Capture the cell that displays the provided text and extract its [x, y] central coordinate. 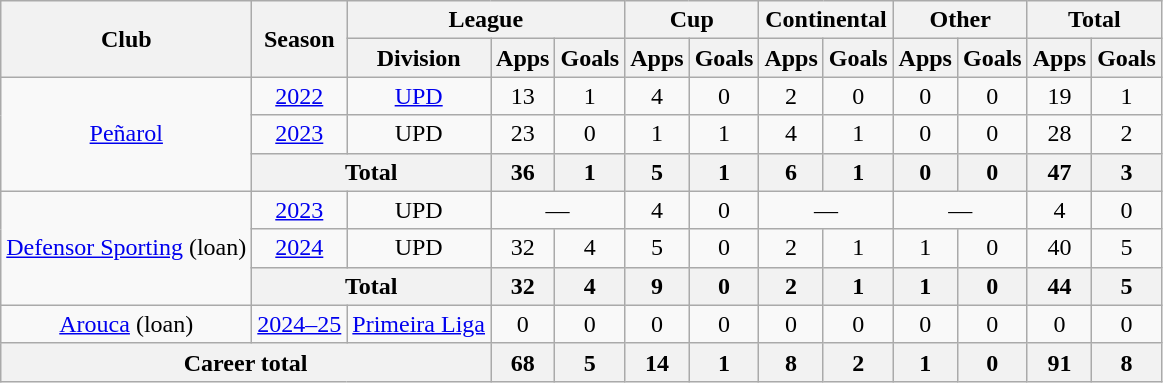
13 [523, 96]
40 [1059, 248]
League [486, 20]
28 [1059, 134]
Peñarol [126, 134]
Arouca (loan) [126, 324]
47 [1059, 172]
9 [657, 286]
2024 [300, 248]
23 [523, 134]
68 [523, 362]
Club [126, 39]
19 [1059, 96]
Career total [246, 362]
Other [960, 20]
2022 [300, 96]
3 [1127, 172]
36 [523, 172]
Continental [826, 20]
14 [657, 362]
Season [300, 39]
Division [419, 58]
6 [791, 172]
91 [1059, 362]
Cup [692, 20]
Primeira Liga [419, 324]
Defensor Sporting (loan) [126, 248]
44 [1059, 286]
2024–25 [300, 324]
